Output the [X, Y] coordinate of the center of the cell containing the given text.  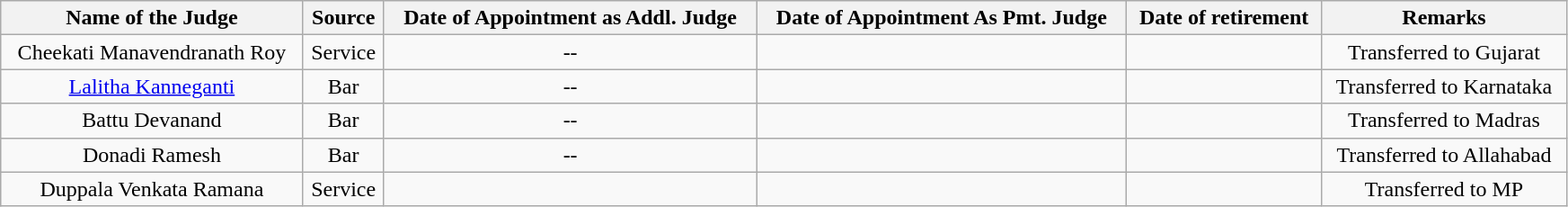
Transferred to Allahabad [1443, 155]
Cheekati Manavendranath Roy [152, 52]
Date of retirement [1224, 18]
Duppala Venkata Ramana [152, 189]
Transferred to Karnataka [1443, 86]
Date of Appointment As Pmt. Judge [942, 18]
Transferred to Gujarat [1443, 52]
Transferred to MP [1443, 189]
Date of Appointment as Addl. Judge [570, 18]
Source [343, 18]
Donadi Ramesh [152, 155]
Name of the Judge [152, 18]
Lalitha Kanneganti [152, 86]
Battu Devanand [152, 121]
Remarks [1443, 18]
Transferred to Madras [1443, 121]
